Locate the cell with the specified text and output its [X, Y] center coordinate. 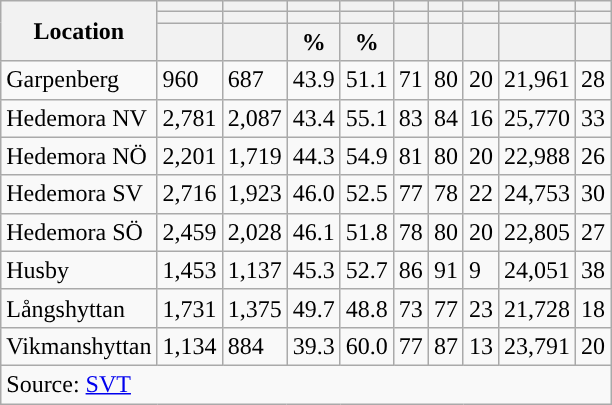
46.1 [314, 232]
21,961 [536, 80]
83 [410, 118]
33 [594, 118]
22,988 [536, 156]
71 [410, 80]
884 [254, 346]
81 [410, 156]
23,791 [536, 346]
22 [480, 194]
54.9 [366, 156]
52.5 [366, 194]
1,453 [190, 270]
2,716 [190, 194]
1,719 [254, 156]
2,201 [190, 156]
46.0 [314, 194]
55.1 [366, 118]
1,923 [254, 194]
2,028 [254, 232]
39.3 [314, 346]
91 [446, 270]
Husby [79, 270]
22,805 [536, 232]
84 [446, 118]
Hedemora SÖ [79, 232]
60.0 [366, 346]
45.3 [314, 270]
86 [410, 270]
24,051 [536, 270]
1,731 [190, 308]
Hedemora NV [79, 118]
Långshyttan [79, 308]
38 [594, 270]
Hedemora SV [79, 194]
1,137 [254, 270]
687 [254, 80]
2,781 [190, 118]
51.1 [366, 80]
30 [594, 194]
44.3 [314, 156]
87 [446, 346]
13 [480, 346]
2,459 [190, 232]
9 [480, 270]
Hedemora NÖ [79, 156]
23 [480, 308]
1,375 [254, 308]
28 [594, 80]
51.8 [366, 232]
26 [594, 156]
18 [594, 308]
27 [594, 232]
24,753 [536, 194]
1,134 [190, 346]
73 [410, 308]
43.9 [314, 80]
49.7 [314, 308]
Location [79, 31]
43.4 [314, 118]
21,728 [536, 308]
960 [190, 80]
Garpenberg [79, 80]
48.8 [366, 308]
2,087 [254, 118]
52.7 [366, 270]
25,770 [536, 118]
Vikmanshyttan [79, 346]
16 [480, 118]
Source: SVT [306, 384]
